Detect which cell encompasses the target text, then output its [x, y] center coordinate. 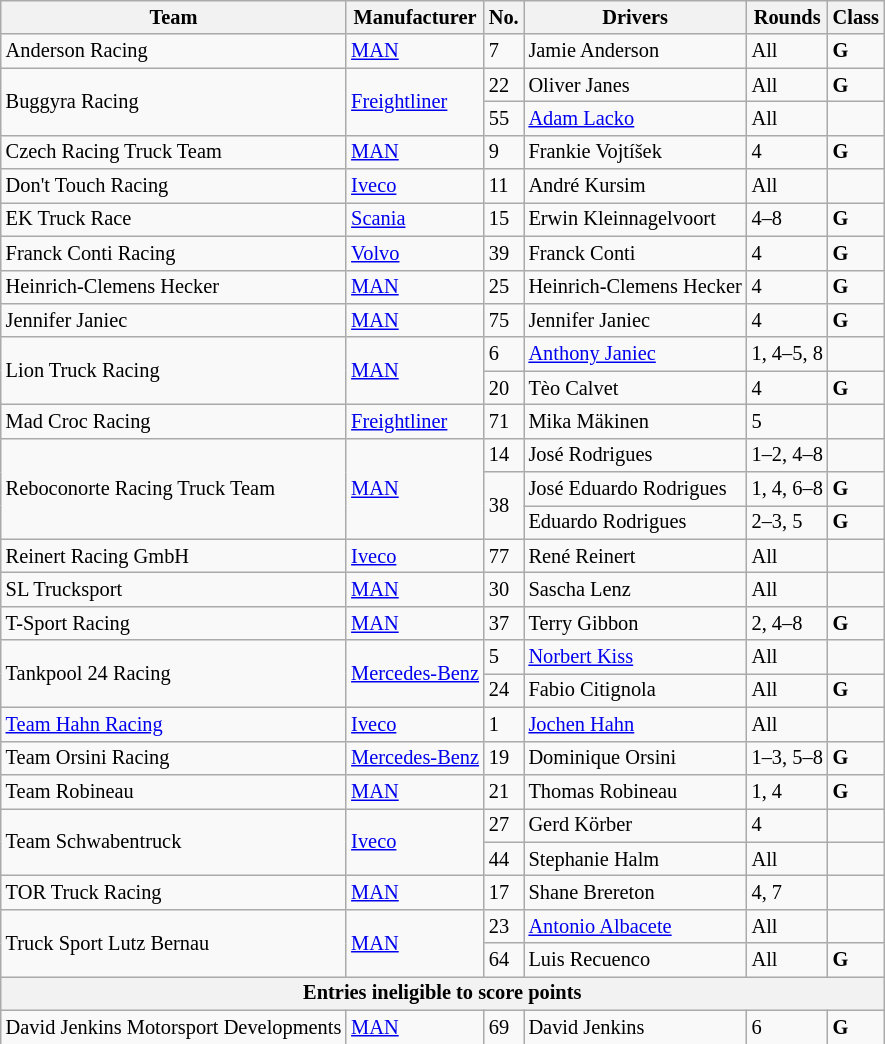
SL Trucksport [174, 589]
Drivers [636, 17]
9 [504, 152]
22 [504, 85]
David Jenkins [636, 1027]
15 [504, 219]
75 [504, 320]
Anderson Racing [174, 51]
Rounds [788, 17]
Mad Croc Racing [174, 421]
14 [504, 455]
7 [504, 51]
Scania [415, 219]
Mika Mäkinen [636, 421]
Manufacturer [415, 17]
Team [174, 17]
Team Orsini Racing [174, 758]
19 [504, 758]
1–2, 4–8 [788, 455]
Erwin Kleinnagelvoort [636, 219]
21 [504, 791]
Gerd Körber [636, 825]
Eduardo Rodrigues [636, 522]
T-Sport Racing [174, 623]
Volvo [415, 253]
2–3, 5 [788, 522]
Tèo Calvet [636, 388]
Thomas Robineau [636, 791]
64 [504, 960]
4–8 [788, 219]
Tankpool 24 Racing [174, 674]
David Jenkins Motorsport Developments [174, 1027]
Reboconorte Racing Truck Team [174, 488]
4, 7 [788, 892]
Terry Gibbon [636, 623]
1, 4 [788, 791]
Anthony Janiec [636, 354]
Norbert Kiss [636, 657]
Antonio Albacete [636, 926]
Don't Touch Racing [174, 186]
1, 4, 6–8 [788, 489]
Franck Conti [636, 253]
69 [504, 1027]
Dominique Orsini [636, 758]
Jochen Hahn [636, 724]
Fabio Citignola [636, 690]
20 [504, 388]
Reinert Racing GmbH [174, 556]
44 [504, 859]
Adam Lacko [636, 118]
José Rodrigues [636, 455]
55 [504, 118]
EK Truck Race [174, 219]
Buggyra Racing [174, 102]
38 [504, 506]
11 [504, 186]
Jamie Anderson [636, 51]
Oliver Janes [636, 85]
1–3, 5–8 [788, 758]
René Reinert [636, 556]
TOR Truck Racing [174, 892]
José Eduardo Rodrigues [636, 489]
Shane Brereton [636, 892]
Sascha Lenz [636, 589]
1, 4–5, 8 [788, 354]
André Kursim [636, 186]
Stephanie Halm [636, 859]
30 [504, 589]
17 [504, 892]
37 [504, 623]
71 [504, 421]
39 [504, 253]
Truck Sport Lutz Bernau [174, 942]
1 [504, 724]
Team Robineau [174, 791]
Czech Racing Truck Team [174, 152]
No. [504, 17]
Frankie Vojtíšek [636, 152]
77 [504, 556]
27 [504, 825]
Franck Conti Racing [174, 253]
2, 4–8 [788, 623]
Entries ineligible to score points [442, 993]
23 [504, 926]
25 [504, 287]
Luis Recuenco [636, 960]
Class [856, 17]
Lion Truck Racing [174, 370]
Team Hahn Racing [174, 724]
Team Schwabentruck [174, 842]
24 [504, 690]
